Determine the [x, y] coordinate at the center of the cell enclosing the given text.  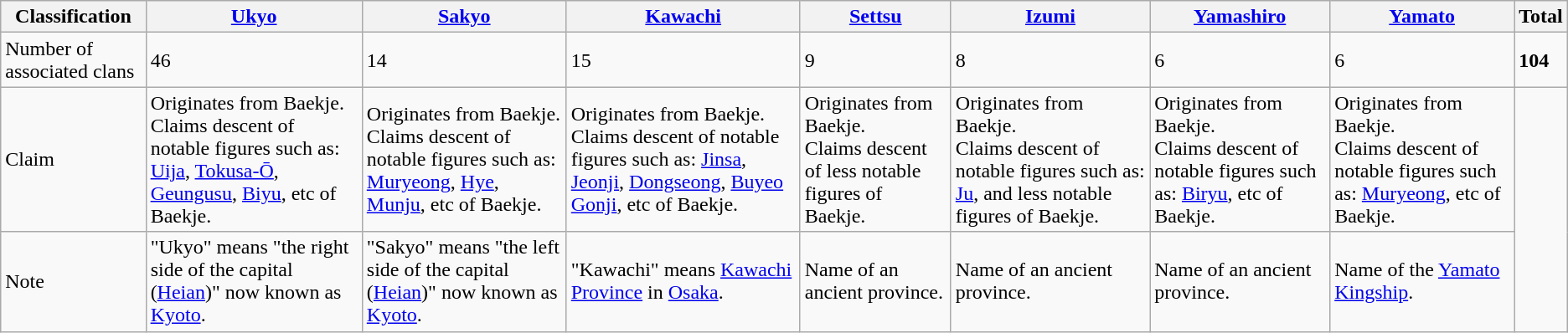
Originates from Baekje.Claims descent of less notable figures of Baekje. [875, 159]
Classification [74, 17]
Yamato [1422, 17]
Originates from Baekje.Claims descent of notable figures such as: Muryeong, etc of Baekje. [1422, 159]
Originates from Baekje.Claims descent of notable figures such as: Jinsa, Jeonji, Dongseong, Buyeo Gonji, etc of Baekje. [683, 159]
Originates from Baekje.Claims descent of notable figures such as: Ju, and less notable figures of Baekje. [1050, 159]
Izumi [1050, 17]
Originates from Baekje.Claims descent of notable figures such as: Uija, Tokusa-Ō, Geungusu, Biyu, etc of Baekje. [254, 159]
"Sakyo" means "the left side of the capital (Heian)" now known as Kyoto. [464, 281]
9 [875, 60]
Total [1541, 17]
15 [683, 60]
Note [74, 281]
Name of the Yamato Kingship. [1422, 281]
Yamashiro [1240, 17]
Claim [74, 159]
Originates from Baekje.Claims descent of notable figures such as: Muryeong, Hye, Munju, etc of Baekje. [464, 159]
"Kawachi" means Kawachi Province in Osaka. [683, 281]
Originates from Baekje.Claims descent of notable figures such as: Biryu, etc of Baekje. [1240, 159]
8 [1050, 60]
Sakyo [464, 17]
104 [1541, 60]
Ukyo [254, 17]
Kawachi [683, 17]
Number of associated clans [74, 60]
14 [464, 60]
Settsu [875, 17]
46 [254, 60]
"Ukyo" means "the right side of the capital (Heian)" now known as Kyoto. [254, 281]
